Return the (X, Y) coordinate for the center point of the cell that contains the specified text.  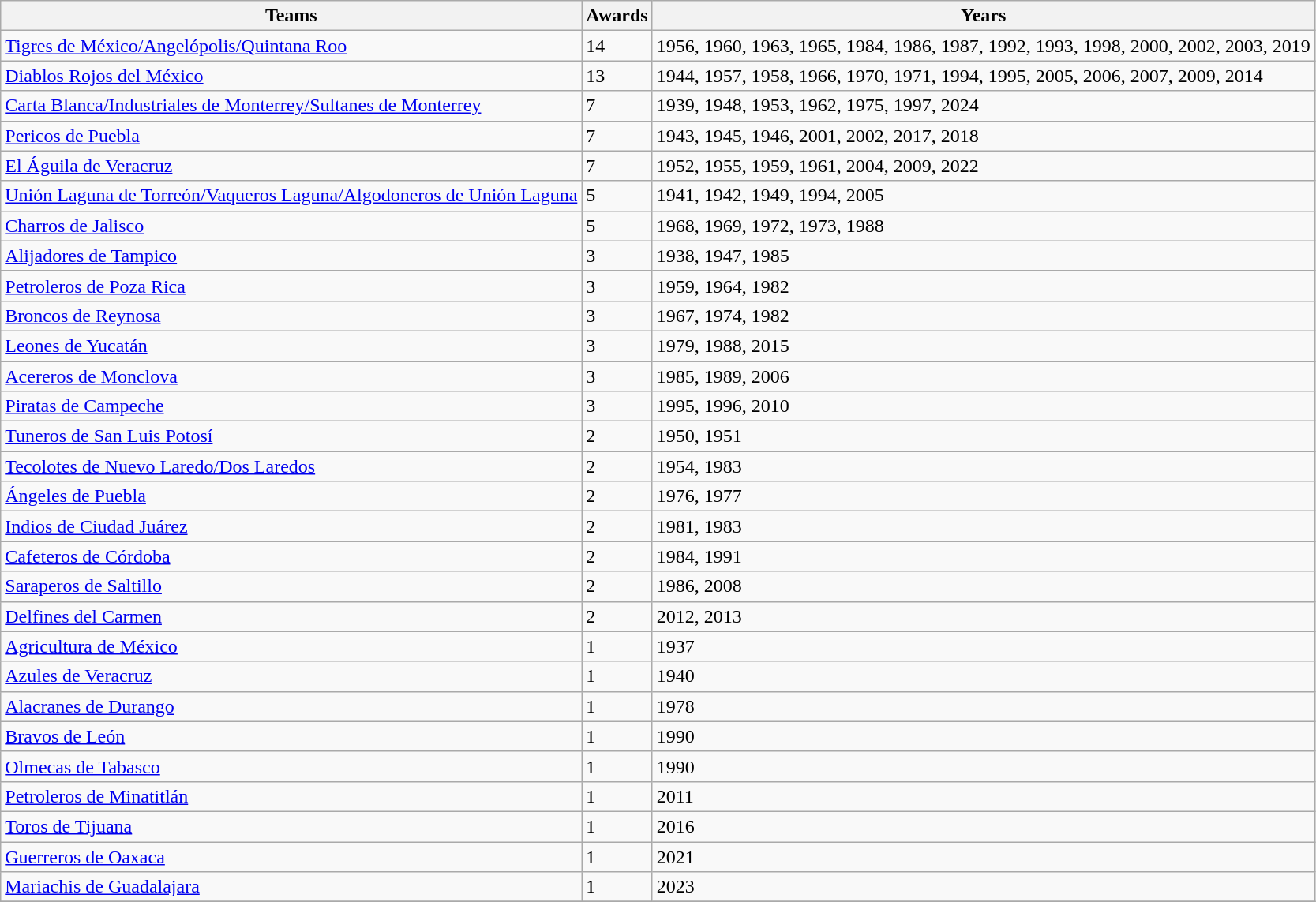
Olmecas de Tabasco (291, 766)
1937 (984, 646)
Petroleros de Minatitlán (291, 796)
1984, 1991 (984, 556)
Alijadores de Tampico (291, 256)
1978 (984, 706)
Awards (617, 16)
1943, 1945, 1946, 2001, 2002, 2017, 2018 (984, 136)
1985, 1989, 2006 (984, 376)
1995, 1996, 2010 (984, 406)
1981, 1983 (984, 526)
Pericos de Puebla (291, 136)
Petroleros de Poza Rica (291, 286)
1944, 1957, 1958, 1966, 1970, 1971, 1994, 1995, 2005, 2006, 2007, 2009, 2014 (984, 76)
Bravos de León (291, 736)
El Águila de Veracruz (291, 166)
1979, 1988, 2015 (984, 346)
Tigres de México/Angelópolis/Quintana Roo (291, 46)
Carta Blanca/Industriales de Monterrey/Sultanes de Monterrey (291, 106)
Tuneros de San Luis Potosí (291, 436)
1940 (984, 676)
1952, 1955, 1959, 1961, 2004, 2009, 2022 (984, 166)
Agricultura de México (291, 646)
Broncos de Reynosa (291, 316)
Mariachis de Guadalajara (291, 887)
1938, 1947, 1985 (984, 256)
1959, 1964, 1982 (984, 286)
Diablos Rojos del México (291, 76)
2011 (984, 796)
Saraperos de Saltillo (291, 586)
2023 (984, 887)
Years (984, 16)
Teams (291, 16)
1986, 2008 (984, 586)
14 (617, 46)
1976, 1977 (984, 496)
1967, 1974, 1982 (984, 316)
Acereros de Monclova (291, 376)
2021 (984, 856)
Charros de Jalisco (291, 226)
Delfines del Carmen (291, 616)
1950, 1951 (984, 436)
13 (617, 76)
Tecolotes de Nuevo Laredo/Dos Laredos (291, 466)
Azules de Veracruz (291, 676)
1968, 1969, 1972, 1973, 1988 (984, 226)
Indios de Ciudad Juárez (291, 526)
Cafeteros de Córdoba (291, 556)
Guerreros de Oaxaca (291, 856)
Alacranes de Durango (291, 706)
Unión Laguna de Torreón/Vaqueros Laguna/Algodoneros de Unión Laguna (291, 196)
1954, 1983 (984, 466)
Piratas de Campeche (291, 406)
Ángeles de Puebla (291, 496)
1941, 1942, 1949, 1994, 2005 (984, 196)
2012, 2013 (984, 616)
2016 (984, 826)
1956, 1960, 1963, 1965, 1984, 1986, 1987, 1992, 1993, 1998, 2000, 2002, 2003, 2019 (984, 46)
1939, 1948, 1953, 1962, 1975, 1997, 2024 (984, 106)
Toros de Tijuana (291, 826)
Leones de Yucatán (291, 346)
